Return [X, Y] of the center of cell containing provided text 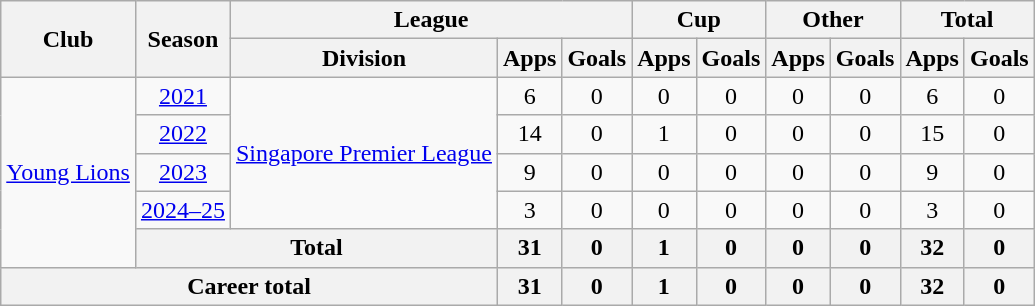
2021 [182, 96]
Singapore Premier League [364, 153]
Season [182, 39]
2022 [182, 134]
League [430, 20]
Career total [250, 286]
2023 [182, 172]
Club [68, 39]
2024–25 [182, 210]
15 [932, 134]
Other [833, 20]
Division [364, 58]
14 [529, 134]
Young Lions [68, 172]
Cup [699, 20]
